Locate the cell with the specified text and output its (x, y) center coordinate. 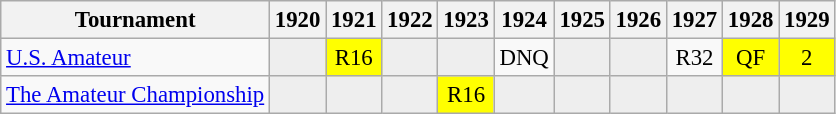
U.S. Amateur (136, 58)
The Amateur Championship (136, 95)
1922 (410, 20)
R32 (694, 58)
1923 (466, 20)
2 (807, 58)
1920 (298, 20)
QF (751, 58)
1928 (751, 20)
1927 (694, 20)
DNQ (524, 58)
1926 (638, 20)
1925 (582, 20)
1921 (354, 20)
1929 (807, 20)
Tournament (136, 20)
1924 (524, 20)
